Return the (X, Y) coordinate for the center point of the cell that contains the specified text.  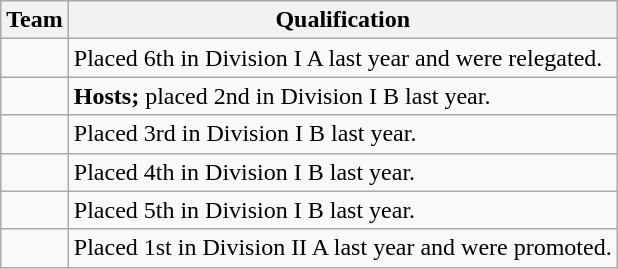
Hosts; placed 2nd in Division I B last year. (342, 96)
Qualification (342, 20)
Placed 6th in Division I A last year and were relegated. (342, 58)
Placed 1st in Division II A last year and were promoted. (342, 248)
Team (35, 20)
Placed 3rd in Division I B last year. (342, 134)
Placed 5th in Division I B last year. (342, 210)
Placed 4th in Division I B last year. (342, 172)
